Search for the cell housing the specified text and yield its [x, y] center coordinate. 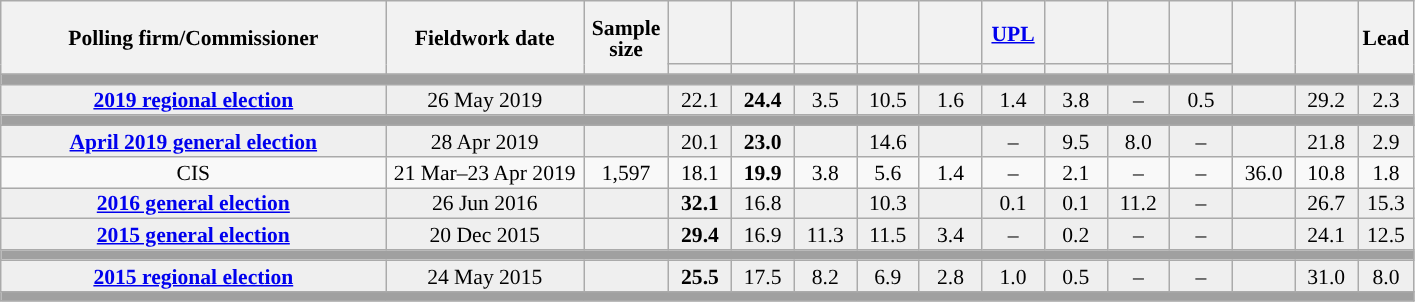
18.1 [700, 172]
6.9 [888, 276]
31.0 [1326, 276]
26 Jun 2016 [485, 204]
10.3 [888, 204]
11.5 [888, 234]
28 Apr 2019 [485, 142]
UPL [1014, 32]
10.8 [1326, 172]
32.1 [700, 204]
14.6 [888, 142]
36.0 [1264, 172]
20 Dec 2015 [485, 234]
19.9 [762, 172]
5.6 [888, 172]
1,597 [626, 172]
11.2 [1138, 204]
2016 general election [194, 204]
Fieldwork date [485, 38]
17.5 [762, 276]
24 May 2015 [485, 276]
2.3 [1386, 100]
April 2019 general election [194, 142]
9.5 [1076, 142]
10.5 [888, 100]
CIS [194, 172]
1.6 [950, 100]
0.2 [1076, 234]
26 May 2019 [485, 100]
2.9 [1386, 142]
2015 regional election [194, 276]
2.1 [1076, 172]
2.8 [950, 276]
21.8 [1326, 142]
23.0 [762, 142]
16.9 [762, 234]
12.5 [1386, 234]
16.8 [762, 204]
29.2 [1326, 100]
22.1 [700, 100]
8.2 [826, 276]
1.8 [1386, 172]
26.7 [1326, 204]
20.1 [700, 142]
Sample size [626, 38]
3.4 [950, 234]
24.1 [1326, 234]
3.5 [826, 100]
Lead [1386, 38]
11.3 [826, 234]
25.5 [700, 276]
2019 regional election [194, 100]
2015 general election [194, 234]
15.3 [1386, 204]
29.4 [700, 234]
21 Mar–23 Apr 2019 [485, 172]
Polling firm/Commissioner [194, 38]
1.0 [1014, 276]
24.4 [762, 100]
